Return the (x, y) coordinate for the center point of the cell that contains the specified text.  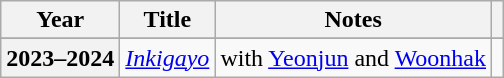
Year (60, 20)
with Yeonjun and Woonhak (354, 58)
Title (168, 20)
2023–2024 (60, 58)
Notes (354, 20)
Inkigayo (168, 58)
